Determine the [x, y] coordinate at the center of the cell enclosing the given text.  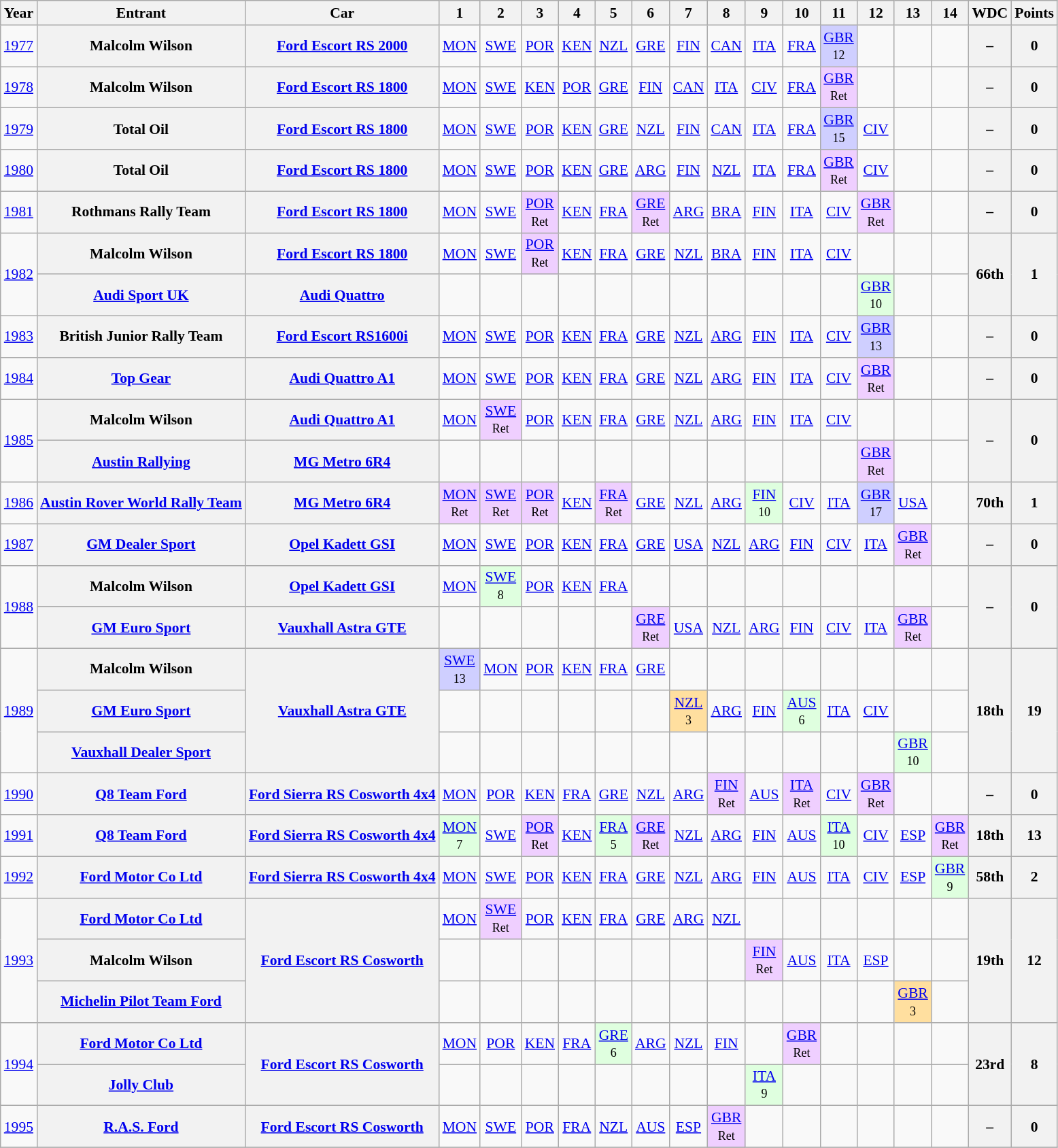
11 [839, 13]
FRA5 [613, 835]
Ford Escort RS1600i [343, 337]
5 [613, 13]
1992 [19, 877]
58th [990, 877]
1984 [19, 378]
GBR13 [876, 337]
1989 [19, 711]
British Junior Rally Team [141, 337]
Top Gear [141, 378]
Michelin Pilot Team Ford [141, 1002]
9 [764, 13]
Austin Rover World Rally Team [141, 503]
1980 [19, 170]
1995 [19, 1126]
SWE13 [460, 669]
ITARet [802, 794]
Jolly Club [141, 1085]
WDC [990, 13]
4 [577, 13]
MONRet [460, 503]
GM Dealer Sport [141, 544]
Year [19, 13]
SWE8 [500, 586]
AUS6 [802, 711]
7 [689, 13]
Austin Rallying [141, 461]
1985 [19, 441]
1986 [19, 503]
Car [343, 13]
1990 [19, 794]
NZL3 [689, 711]
1982 [19, 274]
66th [990, 274]
1979 [19, 129]
10 [802, 13]
ITA9 [764, 1085]
GRE6 [613, 1043]
Entrant [141, 13]
R.A.S. Ford [141, 1126]
1994 [19, 1064]
Ford Escort RS 2000 [343, 46]
GBR17 [876, 503]
Vauxhall Dealer Sport [141, 752]
70th [990, 503]
FIN10 [764, 503]
1987 [19, 544]
1988 [19, 607]
1978 [19, 87]
MON7 [460, 835]
Audi Quattro [343, 295]
1991 [19, 835]
3 [540, 13]
Audi Sport UK [141, 295]
19 [1034, 711]
23rd [990, 1064]
6 [651, 13]
ITA10 [839, 835]
1983 [19, 337]
GBR3 [912, 1002]
1977 [19, 46]
1993 [19, 960]
Rothmans Rally Team [141, 212]
FRARet [613, 503]
GBR9 [951, 877]
1981 [19, 212]
GBR12 [839, 46]
19th [990, 960]
14 [951, 13]
Points [1034, 13]
GBR15 [839, 129]
